Scan for the cell matching the given text and deliver its (x, y) coordinate at center. 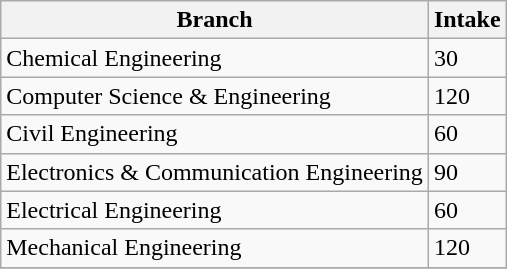
90 (467, 172)
Electrical Engineering (215, 210)
Intake (467, 20)
30 (467, 58)
Civil Engineering (215, 134)
Chemical Engineering (215, 58)
Computer Science & Engineering (215, 96)
Branch (215, 20)
Electronics & Communication Engineering (215, 172)
Mechanical Engineering (215, 248)
